For the text-containing cell, return its midpoint in (X, Y) coordinate format. 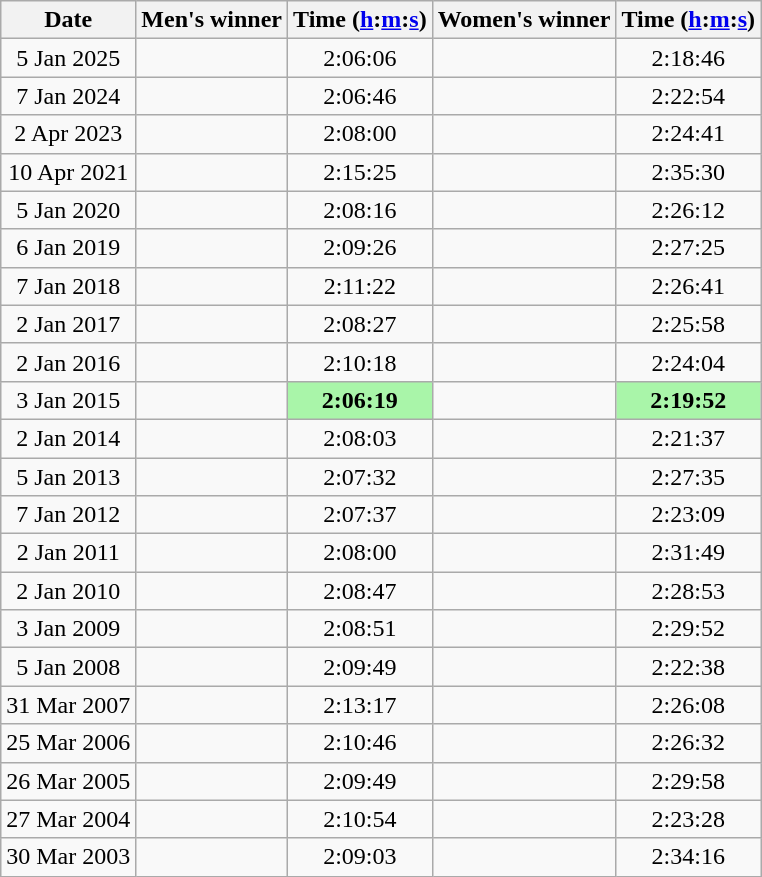
2:08:51 (360, 629)
2:08:03 (360, 438)
2:13:17 (360, 705)
2:26:41 (688, 286)
2:26:08 (688, 705)
5 Jan 2013 (68, 477)
3 Jan 2009 (68, 629)
2:31:49 (688, 553)
2:07:37 (360, 515)
2:27:35 (688, 477)
2:24:41 (688, 134)
5 Jan 2025 (68, 58)
Date (68, 20)
2:18:46 (688, 58)
26 Mar 2005 (68, 781)
2 Jan 2014 (68, 438)
Men's winner (212, 20)
2 Jan 2016 (68, 362)
2:23:09 (688, 515)
5 Jan 2008 (68, 667)
Women's winner (524, 20)
2:29:58 (688, 781)
2:10:54 (360, 819)
7 Jan 2018 (68, 286)
2:22:38 (688, 667)
2:08:16 (360, 210)
7 Jan 2012 (68, 515)
5 Jan 2020 (68, 210)
6 Jan 2019 (68, 248)
2:06:06 (360, 58)
2:10:46 (360, 743)
30 Mar 2003 (68, 857)
2:19:52 (688, 400)
27 Mar 2004 (68, 819)
2:07:32 (360, 477)
10 Apr 2021 (68, 172)
25 Mar 2006 (68, 743)
2:11:22 (360, 286)
3 Jan 2015 (68, 400)
2:35:30 (688, 172)
2:27:25 (688, 248)
2:23:28 (688, 819)
2:34:16 (688, 857)
2:21:37 (688, 438)
2:22:54 (688, 96)
7 Jan 2024 (68, 96)
2:28:53 (688, 591)
2 Apr 2023 (68, 134)
2:09:03 (360, 857)
2:29:52 (688, 629)
2:08:27 (360, 324)
2:15:25 (360, 172)
2:10:18 (360, 362)
2 Jan 2017 (68, 324)
2 Jan 2010 (68, 591)
31 Mar 2007 (68, 705)
2:26:12 (688, 210)
2:06:19 (360, 400)
2:26:32 (688, 743)
2:08:47 (360, 591)
2:09:26 (360, 248)
2:06:46 (360, 96)
2:25:58 (688, 324)
2 Jan 2011 (68, 553)
2:24:04 (688, 362)
